Return [x, y] of the center of cell containing provided text 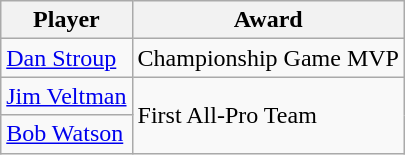
Award [268, 20]
Bob Watson [66, 134]
Championship Game MVP [268, 58]
First All-Pro Team [268, 115]
Player [66, 20]
Jim Veltman [66, 96]
Dan Stroup [66, 58]
